Determine the (x, y) coordinate at the center of the cell enclosing the given text.  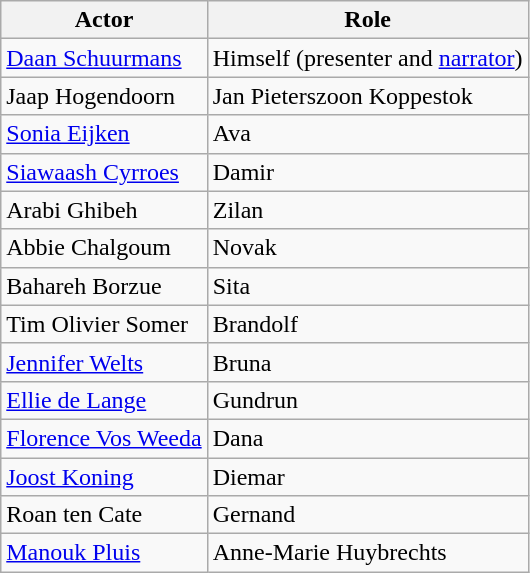
Gundrun (368, 400)
Jan Pieterszoon Koppestok (368, 96)
Jaap Hogendoorn (104, 96)
Dana (368, 438)
Manouk Pluis (104, 553)
Himself (presenter and narrator) (368, 58)
Role (368, 20)
Jennifer Welts (104, 362)
Sita (368, 286)
Tim Olivier Somer (104, 324)
Abbie Chalgoum (104, 248)
Bruna (368, 362)
Daan Schuurmans (104, 58)
Arabi Ghibeh (104, 210)
Zilan (368, 210)
Florence Vos Weeda (104, 438)
Actor (104, 20)
Diemar (368, 477)
Damir (368, 172)
Ava (368, 134)
Sonia Eijken (104, 134)
Anne-Marie Huybrechts (368, 553)
Siawaash Cyrroes (104, 172)
Joost Koning (104, 477)
Ellie de Lange (104, 400)
Gernand (368, 515)
Brandolf (368, 324)
Bahareh Borzue (104, 286)
Novak (368, 248)
Roan ten Cate (104, 515)
